Scan for the cell matching the given text and deliver its (X, Y) coordinate at center. 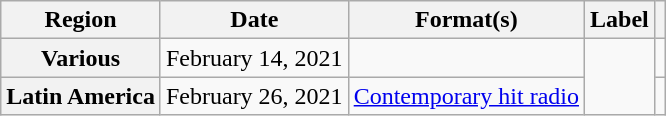
February 26, 2021 (254, 96)
February 14, 2021 (254, 58)
Various (81, 58)
Latin America (81, 96)
Region (81, 20)
Date (254, 20)
Contemporary hit radio (466, 96)
Label (620, 20)
Format(s) (466, 20)
